Detect which cell encompasses the target text, then output its [x, y] center coordinate. 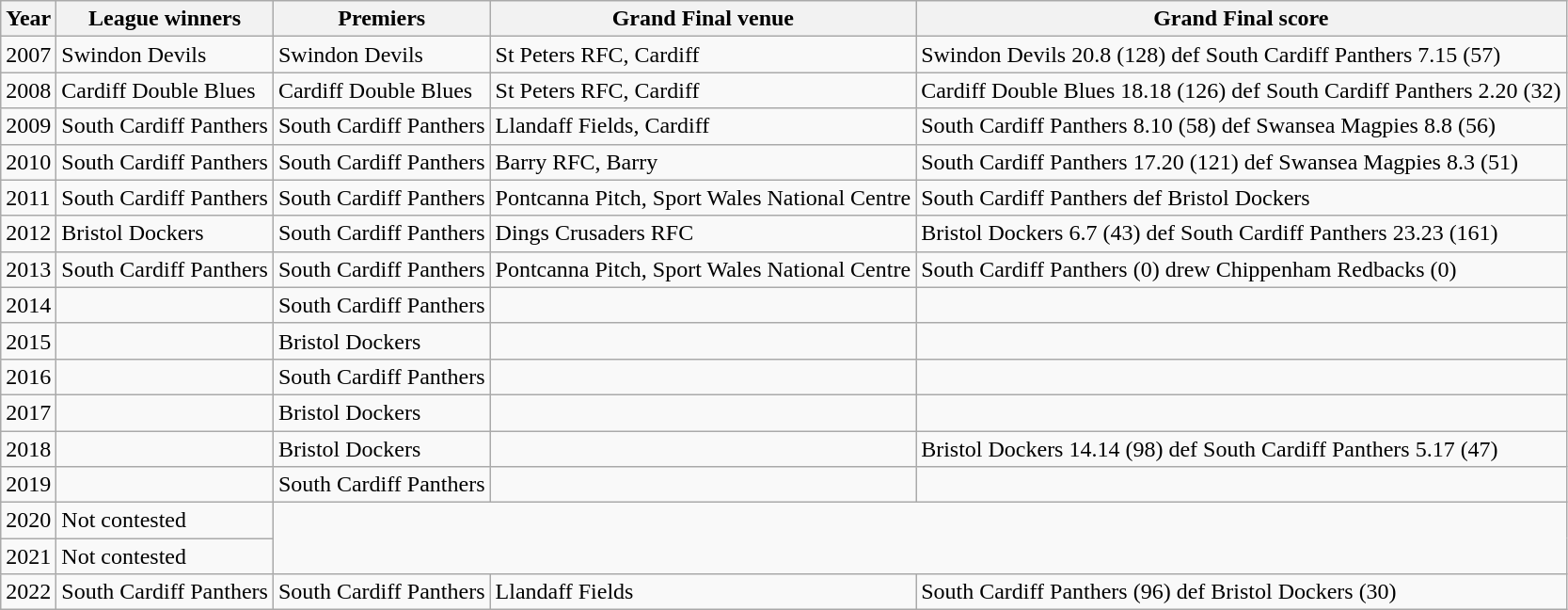
South Cardiff Panthers (0) drew Chippenham Redbacks (0) [1242, 269]
South Cardiff Panthers 17.20 (121) def Swansea Magpies 8.3 (51) [1242, 162]
Barry RFC, Barry [704, 162]
South Cardiff Panthers 8.10 (58) def Swansea Magpies 8.8 (56) [1242, 126]
2012 [28, 233]
2007 [28, 55]
2017 [28, 412]
South Cardiff Panthers def Bristol Dockers [1242, 198]
Year [28, 19]
2008 [28, 90]
Bristol Dockers 14.14 (98) def South Cardiff Panthers 5.17 (47) [1242, 449]
Dings Crusaders RFC [704, 233]
Swindon Devils 20.8 (128) def South Cardiff Panthers 7.15 (57) [1242, 55]
2018 [28, 449]
2013 [28, 269]
2022 [28, 592]
2021 [28, 556]
Bristol Dockers 6.7 (43) def South Cardiff Panthers 23.23 (161) [1242, 233]
2019 [28, 485]
2009 [28, 126]
League winners [166, 19]
2011 [28, 198]
Llandaff Fields [704, 592]
Llandaff Fields, Cardiff [704, 126]
2015 [28, 341]
Grand Final venue [704, 19]
2014 [28, 305]
South Cardiff Panthers (96) def Bristol Dockers (30) [1242, 592]
2010 [28, 162]
Premiers [382, 19]
Cardiff Double Blues 18.18 (126) def South Cardiff Panthers 2.20 (32) [1242, 90]
2020 [28, 521]
Grand Final score [1242, 19]
2016 [28, 377]
